Capture the cell that displays the provided text and extract its (x, y) central coordinate. 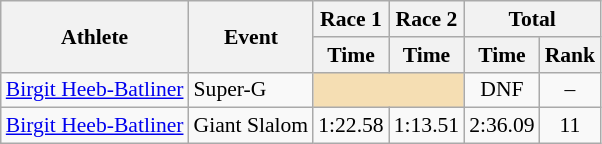
DNF (502, 90)
11 (570, 126)
2:36.09 (502, 126)
Race 2 (426, 19)
Total (532, 19)
– (570, 90)
Giant Slalom (252, 126)
Event (252, 36)
Athlete (95, 36)
Super-G (252, 90)
Race 1 (350, 19)
1:13.51 (426, 126)
1:22.58 (350, 126)
Rank (570, 55)
